Return (X, Y) of the center of cell containing provided text 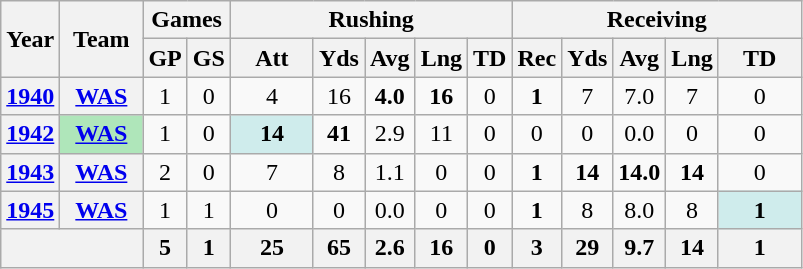
2.6 (390, 248)
1943 (30, 172)
Receiving (656, 20)
Rec (537, 58)
41 (338, 134)
14.0 (640, 172)
2.9 (390, 134)
7.0 (640, 96)
25 (272, 248)
29 (588, 248)
65 (338, 248)
5 (165, 248)
1942 (30, 134)
Att (272, 58)
1.1 (390, 172)
1940 (30, 96)
Year (30, 39)
Rushing (371, 20)
3 (537, 248)
4.0 (390, 96)
11 (441, 134)
GP (165, 58)
8.0 (640, 210)
Team (102, 39)
9.7 (640, 248)
2 (165, 172)
Games (186, 20)
GS (208, 58)
1945 (30, 210)
4 (272, 96)
